Identify which cell holds the provided text, then report its (X, Y) central coordinate. 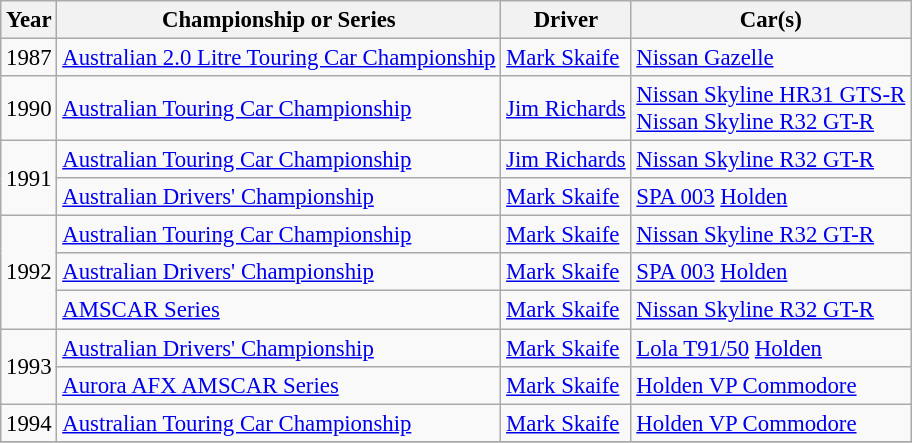
Aurora AFX AMSCAR Series (279, 385)
1991 (29, 178)
1990 (29, 108)
Nissan Skyline HR31 GTS-R Nissan Skyline R32 GT-R (771, 108)
1993 (29, 366)
1994 (29, 423)
Championship or Series (279, 20)
1987 (29, 58)
1992 (29, 272)
Lola T91/50 Holden (771, 348)
Driver (566, 20)
Australian 2.0 Litre Touring Car Championship (279, 58)
Year (29, 20)
Car(s) (771, 20)
AMSCAR Series (279, 310)
Nissan Gazelle (771, 58)
